Detect which cell encompasses the target text, then output its [X, Y] center coordinate. 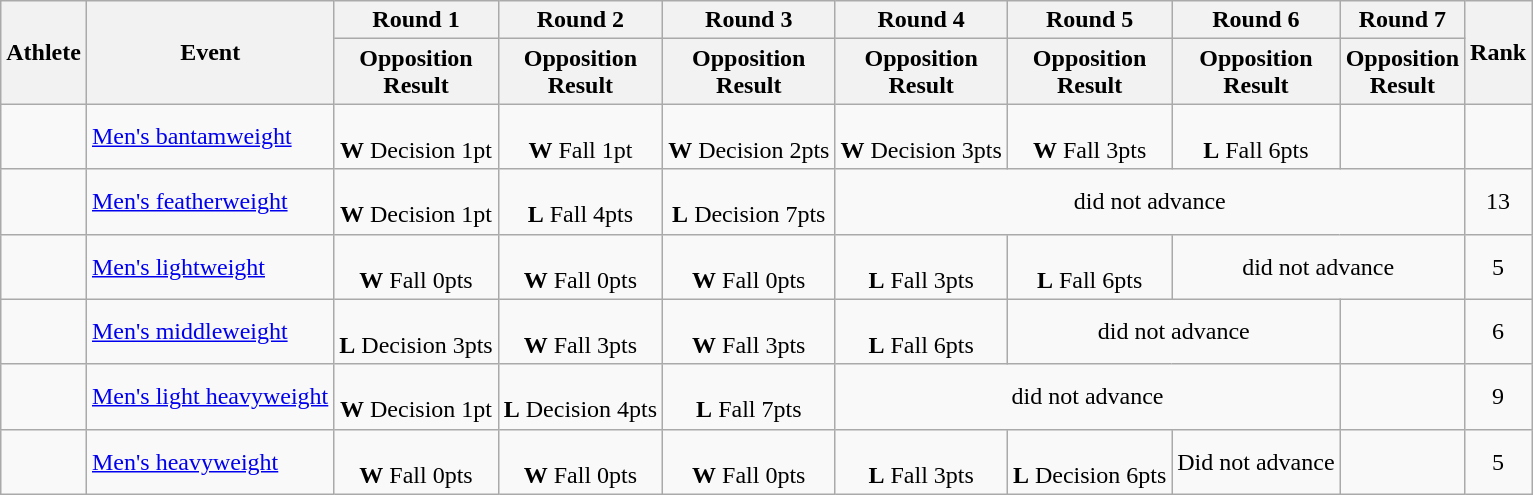
Round 4 [921, 20]
Men's featherweight [210, 202]
Event [210, 52]
Round 7 [1402, 20]
W Decision 3pts [921, 136]
Men's bantamweight [210, 136]
L Decision 4pts [580, 396]
Men's lightweight [210, 266]
Athlete [44, 52]
Men's heavyweight [210, 462]
Men's light heavyweight [210, 396]
Did not advance [1256, 462]
6 [1498, 332]
L Fall 4pts [580, 202]
L Decision 3pts [416, 332]
Round 3 [749, 20]
W Decision 2pts [749, 136]
W Fall 1pt [580, 136]
Round 2 [580, 20]
Men's middleweight [210, 332]
Round 6 [1256, 20]
Round 5 [1089, 20]
Rank [1498, 52]
13 [1498, 202]
Round 1 [416, 20]
L Decision 6pts [1089, 462]
L Decision 7pts [749, 202]
9 [1498, 396]
L Fall 7pts [749, 396]
